Determine the (X, Y) coordinate at the center of the cell enclosing the given text.  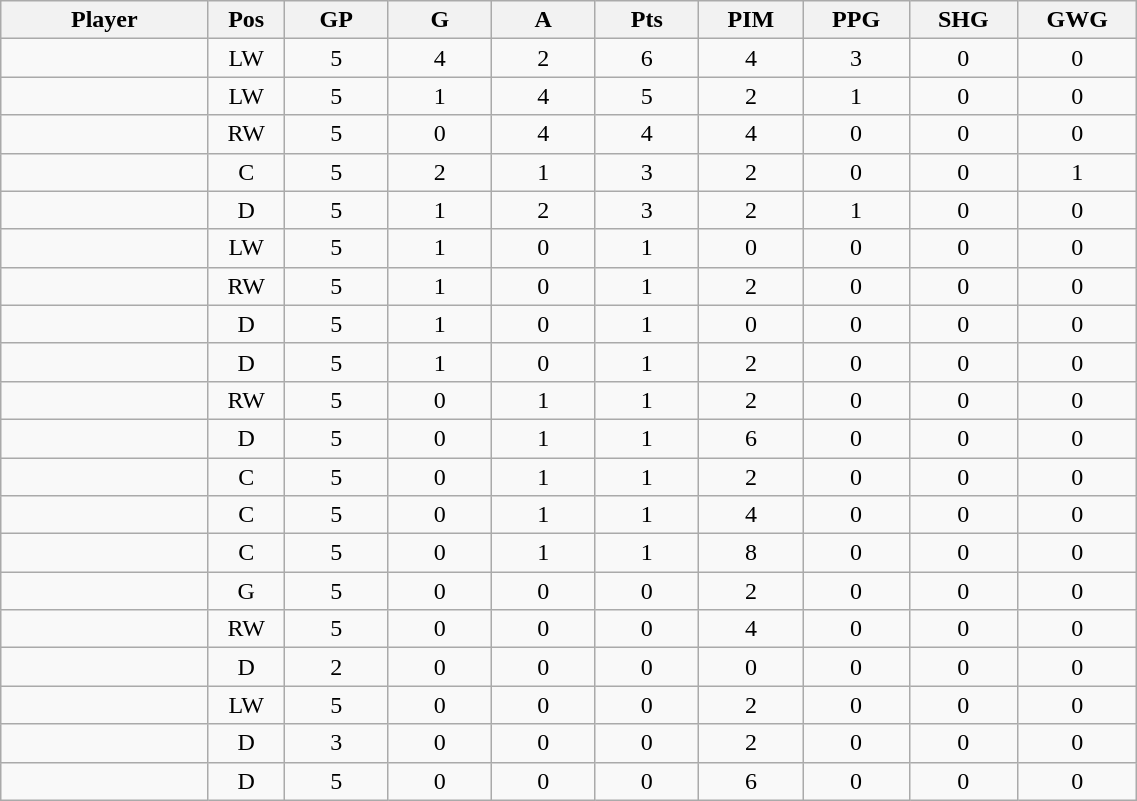
GWG (1078, 20)
PPG (856, 20)
Player (104, 20)
A (544, 20)
8 (752, 553)
Pts (647, 20)
SHG (964, 20)
PIM (752, 20)
Pos (246, 20)
GP (336, 20)
